Search for the cell housing the specified text and yield its (x, y) center coordinate. 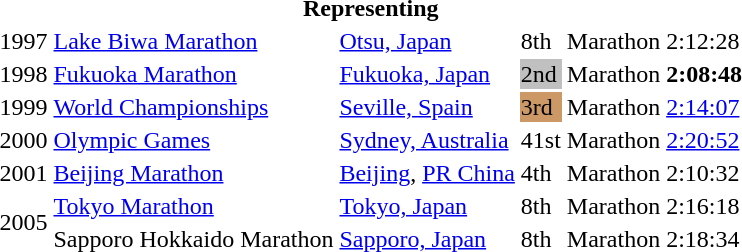
Fukuoka Marathon (194, 74)
41st (540, 140)
3rd (540, 107)
Olympic Games (194, 140)
Sydney, Australia (427, 140)
Beijing, PR China (427, 173)
Otsu, Japan (427, 41)
Tokyo Marathon (194, 206)
4th (540, 173)
Fukuoka, Japan (427, 74)
Seville, Spain (427, 107)
Tokyo, Japan (427, 206)
2nd (540, 74)
Beijing Marathon (194, 173)
Lake Biwa Marathon (194, 41)
World Championships (194, 107)
